Pinpoint the cell where the given text exists, returning its [x, y] midpoint coordinate. 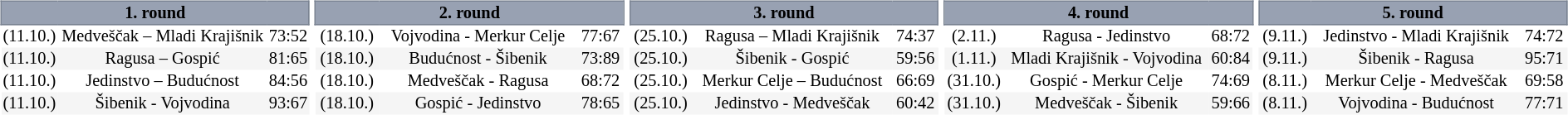
73:89 [600, 60]
5. round [1414, 12]
Ragusa – Gospić [163, 60]
77:67 [600, 36]
81:65 [289, 60]
74:37 [915, 36]
69:58 [1545, 81]
Medveščak - Šibenik [1106, 104]
Vojvodina - Budućnost [1417, 104]
Vojvodina - Merkur Celje [478, 36]
Šibenik - Ragusa [1417, 60]
Medveščak – Mladi Krajišnik [163, 36]
74:72 [1545, 36]
Merkur Celje - Medveščak [1417, 81]
74:69 [1231, 81]
Šibenik - Gospić [792, 60]
Ragusa - Jedinstvo [1106, 36]
2. round [470, 12]
66:69 [915, 81]
(2.11.) [974, 36]
Ragusa – Mladi Krajišnik [792, 36]
60:84 [1231, 60]
Jedinstvo - Mladi Krajišnik [1417, 36]
93:67 [289, 104]
78:65 [600, 104]
Medveščak - Ragusa [478, 81]
1. round [154, 12]
4. round [1098, 12]
Šibenik - Vojvodina [163, 104]
3. round [784, 12]
84:56 [289, 81]
(1.11.) [974, 60]
60:42 [915, 104]
Budućnost - Šibenik [478, 60]
Merkur Celje – Budućnost [792, 81]
Jedinstvo - Medveščak [792, 104]
95:71 [1545, 60]
Mladi Krajišnik - Vojvodina [1106, 60]
77:71 [1545, 104]
Gospić - Merkur Celje [1106, 81]
73:52 [289, 36]
59:56 [915, 60]
Jedinstvo – Budućnost [163, 81]
Gospić - Jedinstvo [478, 104]
59:66 [1231, 104]
